Provide the [x, y] coordinate of the cell's center where the given text is located.  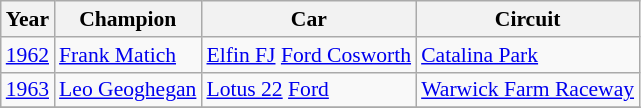
1963 [28, 90]
Catalina Park [528, 55]
Circuit [528, 19]
Frank Matich [128, 55]
Champion [128, 19]
1962 [28, 55]
Car [308, 19]
Leo Geoghegan [128, 90]
Year [28, 19]
Warwick Farm Raceway [528, 90]
Elfin FJ Ford Cosworth [308, 55]
Lotus 22 Ford [308, 90]
